Capture the cell that displays the provided text and extract its [x, y] central coordinate. 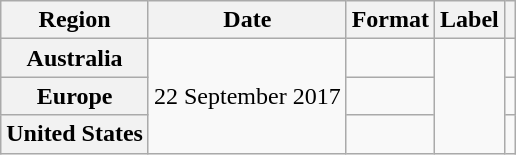
Region [75, 20]
Format [390, 20]
22 September 2017 [247, 96]
Australia [75, 58]
Label [470, 20]
Date [247, 20]
Europe [75, 96]
United States [75, 134]
